Scan for the cell matching the given text and deliver its [X, Y] coordinate at center. 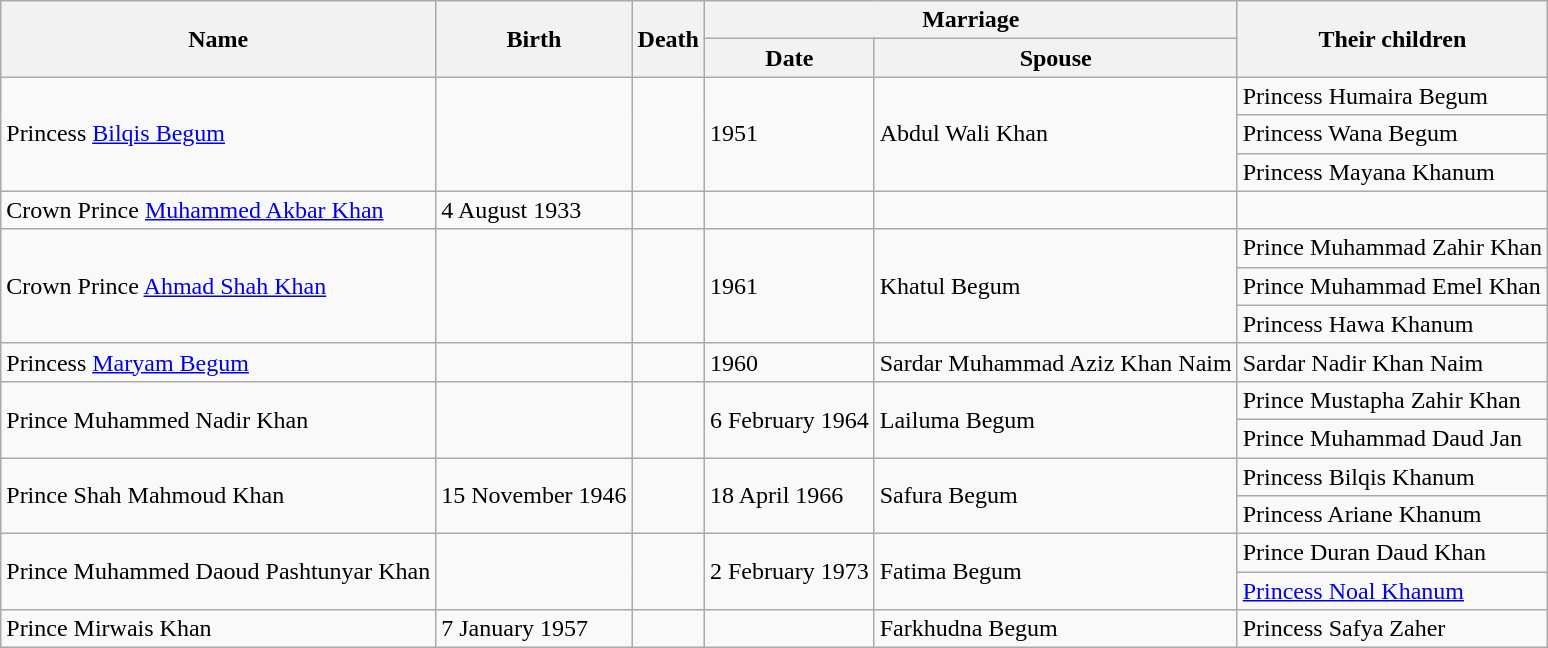
Crown Prince Muhammed Akbar Khan [218, 210]
Prince Muhammed Nadir Khan [218, 419]
Princess Safya Zaher [1392, 629]
1951 [789, 134]
Princess Mayana Khanum [1392, 172]
Prince Muhammad Zahir Khan [1392, 248]
Khatul Begum [1056, 286]
Prince Duran Daud Khan [1392, 553]
Birth [534, 39]
Farkhudna Begum [1056, 629]
Prince Mustapha Zahir Khan [1392, 400]
Spouse [1056, 58]
Sardar Muhammad Aziz Khan Naim [1056, 362]
Death [668, 39]
1960 [789, 362]
6 February 1964 [789, 419]
Name [218, 39]
18 April 1966 [789, 496]
Princess Humaira Begum [1392, 96]
7 January 1957 [534, 629]
Safura Begum [1056, 496]
Prince Shah Mahmoud Khan [218, 496]
Princess Bilqis Khanum [1392, 477]
Crown Prince Ahmad Shah Khan [218, 286]
2 February 1973 [789, 572]
1961 [789, 286]
Sardar Nadir Khan Naim [1392, 362]
Prince Muhammed Daoud Pashtunyar Khan [218, 572]
Prince Muhammad Daud Jan [1392, 438]
Princess Ariane Khanum [1392, 515]
Princess Maryam Begum [218, 362]
Princess Bilqis Begum [218, 134]
Their children [1392, 39]
15 November 1946 [534, 496]
Prince Mirwais Khan [218, 629]
4 August 1933 [534, 210]
Date [789, 58]
Abdul Wali Khan [1056, 134]
Prince Muhammad Emel Khan [1392, 286]
Lailuma Begum [1056, 419]
Princess Wana Begum [1392, 134]
Princess Hawa Khanum [1392, 324]
Marriage [970, 20]
Princess Noal Khanum [1392, 591]
Fatima Begum [1056, 572]
